Return the [x, y] coordinate for the center point of the cell that contains the specified text.  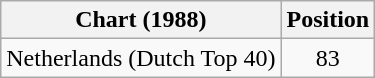
Netherlands (Dutch Top 40) [141, 58]
Position [328, 20]
83 [328, 58]
Chart (1988) [141, 20]
